Locate the cell with the specified text and output its [X, Y] center coordinate. 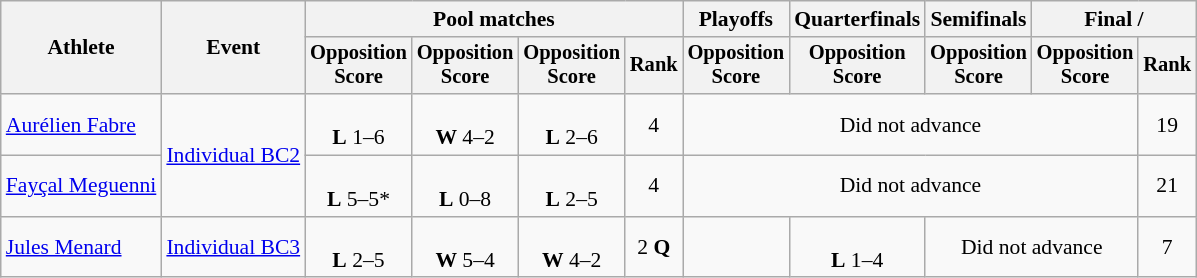
Jules Menard [82, 248]
W 5–4 [466, 248]
19 [1167, 124]
L 5–5* [358, 186]
Aurélien Fabre [82, 124]
Event [233, 48]
Athlete [82, 48]
Individual BC2 [233, 155]
L 1–6 [358, 124]
21 [1167, 186]
Quarterfinals [857, 19]
7 [1167, 248]
Pool matches [494, 19]
2 Q [654, 248]
L 2–6 [572, 124]
L 1–4 [857, 248]
Semifinals [978, 19]
Playoffs [736, 19]
Fayçal Meguenni [82, 186]
L 0–8 [466, 186]
Individual BC3 [233, 248]
Final / [1114, 19]
